For the text-containing cell, return its midpoint in (X, Y) coordinate format. 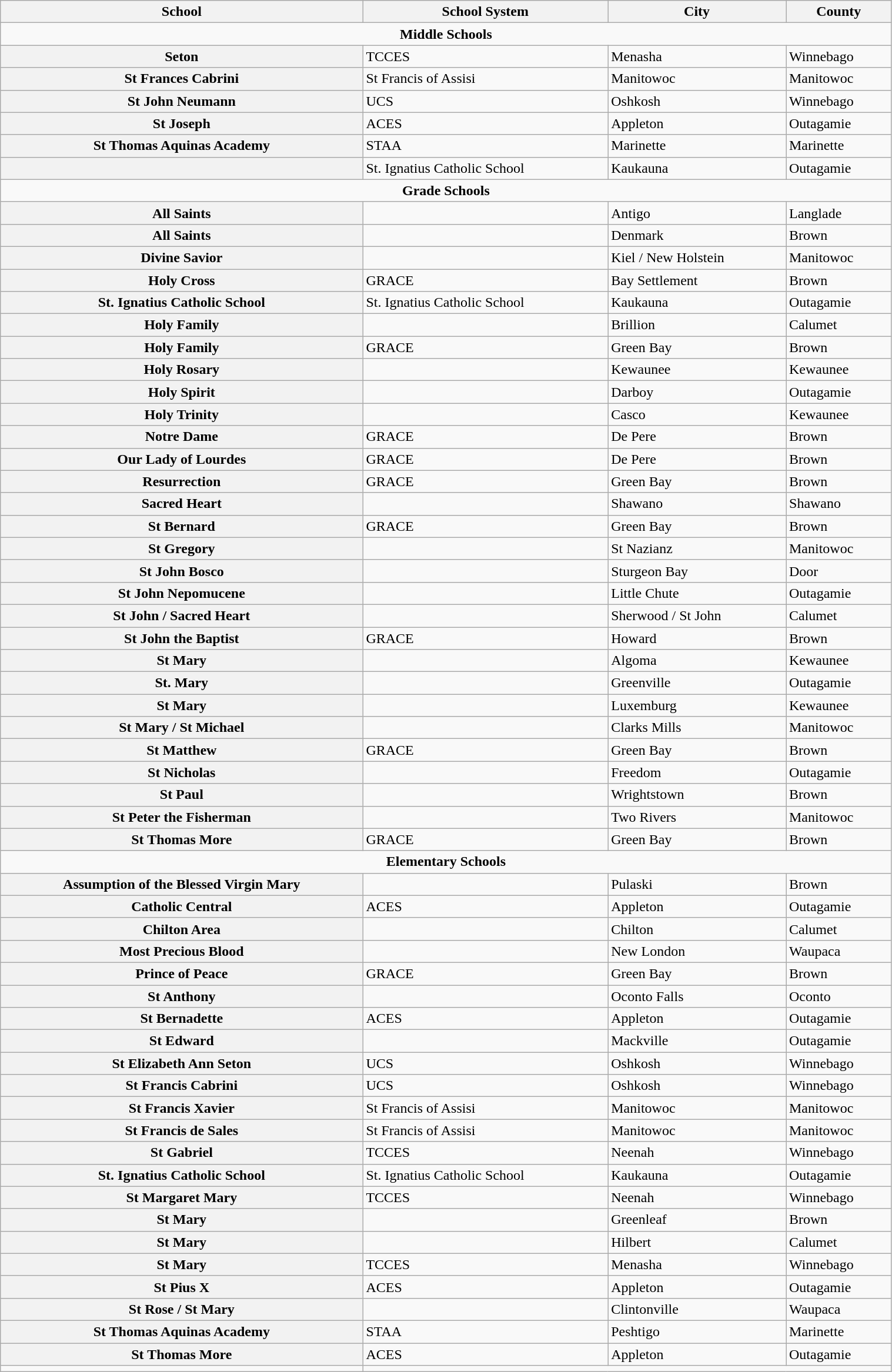
St Pius X (182, 1287)
Langlade (838, 213)
Casco (697, 414)
St. Mary (182, 683)
St Nazianz (697, 548)
St Joseph (182, 123)
Howard (697, 638)
Elementary Schools (446, 862)
Assumption of the Blessed Virgin Mary (182, 884)
St Francis Cabrini (182, 1086)
Our Lady of Lourdes (182, 459)
Middle Schools (446, 34)
Greenville (697, 683)
Door (838, 571)
Oconto (838, 996)
Brillion (697, 325)
Holy Spirit (182, 392)
Denmark (697, 235)
Kiel / New Holstein (697, 257)
Chilton (697, 929)
Bay Settlement (697, 280)
St Gabriel (182, 1153)
St Bernard (182, 526)
Greenleaf (697, 1220)
Prince of Peace (182, 973)
St Elizabeth Ann Seton (182, 1063)
St Peter the Fisherman (182, 817)
Grade Schools (446, 190)
St Francis de Sales (182, 1130)
Sacred Heart (182, 504)
Hilbert (697, 1242)
School (182, 12)
Sturgeon Bay (697, 571)
Holy Rosary (182, 370)
Most Precious Blood (182, 951)
Catholic Central (182, 906)
St John the Baptist (182, 638)
School System (486, 12)
Darboy (697, 392)
City (697, 12)
Freedom (697, 772)
Divine Savior (182, 257)
Wrightstown (697, 795)
Two Rivers (697, 817)
Chilton Area (182, 929)
St Nicholas (182, 772)
St Paul (182, 795)
St Matthew (182, 750)
Clarks Mills (697, 728)
Algoma (697, 661)
St John Nepomucene (182, 593)
New London (697, 951)
St John Bosco (182, 571)
County (838, 12)
St Gregory (182, 548)
Pulaski (697, 884)
Luxemburg (697, 705)
Antigo (697, 213)
St John Neumann (182, 101)
Holy Cross (182, 280)
St Mary / St Michael (182, 728)
St Anthony (182, 996)
Mackville (697, 1041)
Notre Dame (182, 437)
St Frances Cabrini (182, 79)
St Margaret Mary (182, 1197)
Seton (182, 56)
Little Chute (697, 593)
Resurrection (182, 481)
Holy Trinity (182, 414)
Peshtigo (697, 1331)
St Francis Xavier (182, 1108)
St Edward (182, 1041)
St Rose / St Mary (182, 1309)
Oconto Falls (697, 996)
St John / Sacred Heart (182, 615)
Clintonville (697, 1309)
Sherwood / St John (697, 615)
St Bernadette (182, 1019)
